Extract the (x, y) coordinate from the center of the cell holding the provided text.  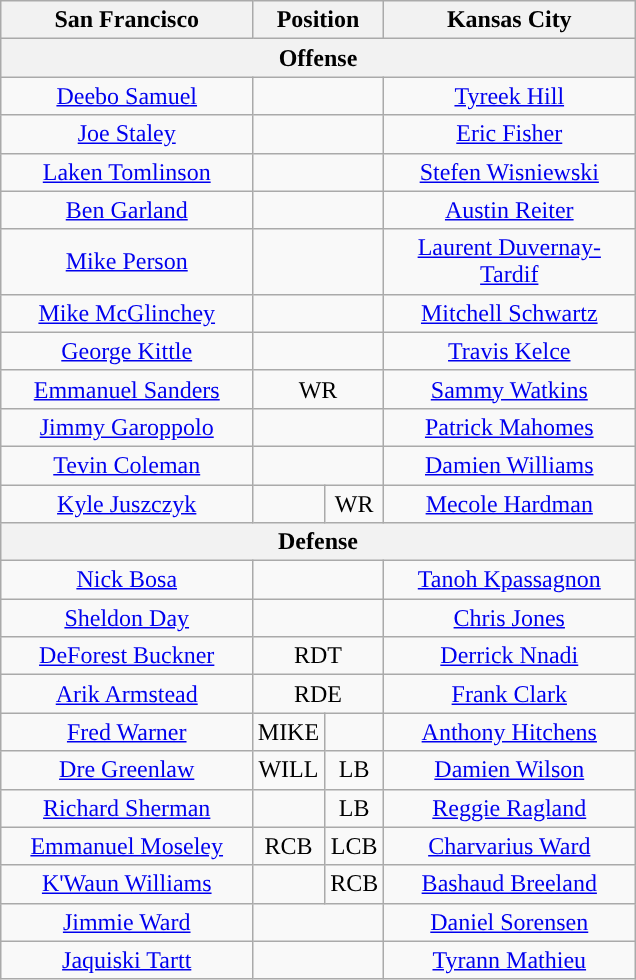
Emmanuel Sanders (126, 389)
Damien Williams (510, 465)
Jimmy Garoppolo (126, 427)
Mecole Hardman (510, 503)
RDT (318, 656)
Patrick Mahomes (510, 427)
Mike Person (126, 262)
Offense (318, 58)
Jaquiski Tartt (126, 960)
Eric Fisher (510, 134)
Anthony Hitchens (510, 732)
Derrick Nnadi (510, 656)
Damien Wilson (510, 770)
Bashaud Breeland (510, 884)
Chris Jones (510, 618)
Kansas City (510, 20)
Travis Kelce (510, 351)
Sammy Watkins (510, 389)
Tyrann Mathieu (510, 960)
Sheldon Day (126, 618)
Reggie Ragland (510, 808)
Tanoh Kpassagnon (510, 580)
Deebo Samuel (126, 96)
Kyle Juszczyk (126, 503)
Richard Sherman (126, 808)
Charvarius Ward (510, 846)
Fred Warner (126, 732)
Dre Greenlaw (126, 770)
Tyreek Hill (510, 96)
Stefen Wisniewski (510, 172)
Position (318, 20)
Daniel Sorensen (510, 922)
George Kittle (126, 351)
Laken Tomlinson (126, 172)
Jimmie Ward (126, 922)
WILL (288, 770)
Mike McGlinchey (126, 313)
Emmanuel Moseley (126, 846)
Mitchell Schwartz (510, 313)
Austin Reiter (510, 210)
Ben Garland (126, 210)
DeForest Buckner (126, 656)
Joe Staley (126, 134)
Nick Bosa (126, 580)
LCB (354, 846)
Laurent Duvernay-Tardif (510, 262)
MIKE (288, 732)
K'Waun Williams (126, 884)
San Francisco (126, 20)
RDE (318, 694)
Frank Clark (510, 694)
Defense (318, 542)
Arik Armstead (126, 694)
Tevin Coleman (126, 465)
